Pinpoint the cell where the given text exists, returning its [x, y] midpoint coordinate. 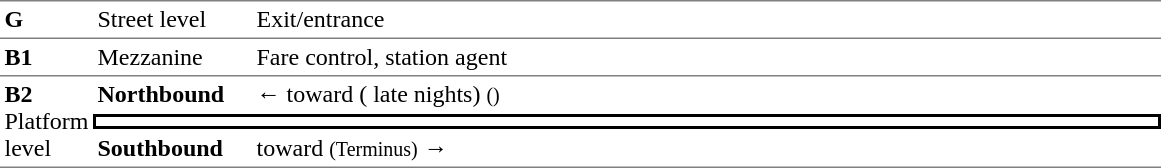
G [46, 19]
Mezzanine [172, 57]
B2Platform level [46, 122]
Southbound [172, 148]
Fare control, station agent [706, 57]
← toward ( late nights) () [706, 94]
Street level [172, 19]
Exit/entrance [706, 19]
B1 [46, 57]
toward (Terminus) → [706, 148]
Northbound [172, 94]
